Determine the (x, y) coordinate at the center of the cell enclosing the given text.  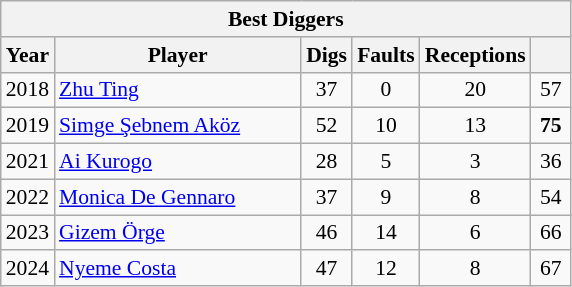
0 (386, 90)
Simge Şebnem Aköz (178, 126)
Year (28, 55)
2024 (28, 269)
Gizem Örge (178, 233)
52 (326, 126)
5 (386, 162)
10 (386, 126)
20 (476, 90)
Player (178, 55)
Faults (386, 55)
47 (326, 269)
2022 (28, 197)
Zhu Ting (178, 90)
6 (476, 233)
66 (551, 233)
54 (551, 197)
14 (386, 233)
Nyeme Costa (178, 269)
2019 (28, 126)
12 (386, 269)
2021 (28, 162)
46 (326, 233)
2018 (28, 90)
Best Diggers (286, 19)
75 (551, 126)
13 (476, 126)
Digs (326, 55)
Receptions (476, 55)
28 (326, 162)
Monica De Gennaro (178, 197)
9 (386, 197)
3 (476, 162)
67 (551, 269)
36 (551, 162)
57 (551, 90)
Ai Kurogo (178, 162)
2023 (28, 233)
